Locate the cell with the specified text and output its (X, Y) center coordinate. 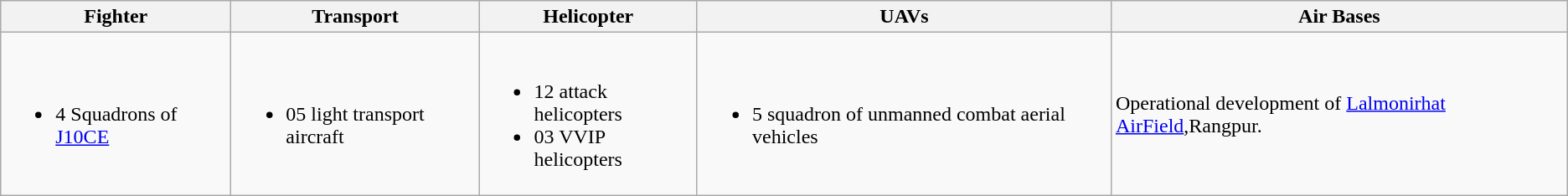
Transport (355, 17)
12 attack helicopters03 VVIP helicopters (588, 114)
5 squadron of unmanned combat aerial vehicles (904, 114)
05 light transport aircraft (355, 114)
Operational development of Lalmonirhat AirField,Rangpur. (1338, 114)
Air Bases (1338, 17)
UAVs (904, 17)
4 Squadrons of J10CE (116, 114)
Helicopter (588, 17)
Fighter (116, 17)
